Search for the cell housing the specified text and yield its (X, Y) center coordinate. 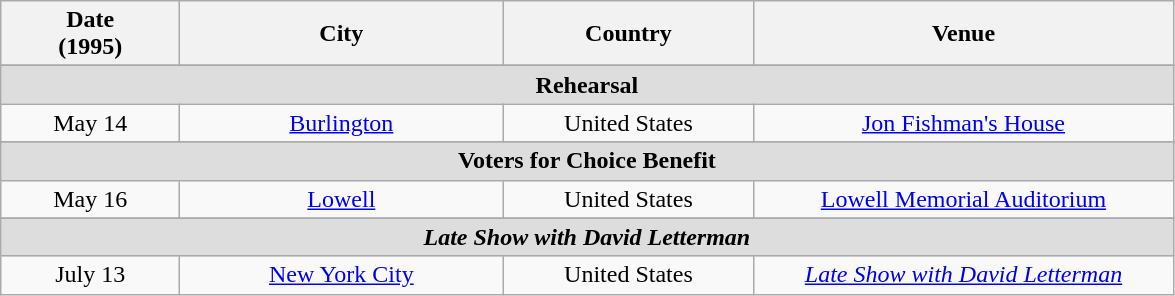
Date(1995) (90, 34)
July 13 (90, 275)
City (342, 34)
Country (628, 34)
Burlington (342, 123)
Lowell (342, 199)
Lowell Memorial Auditorium (964, 199)
Voters for Choice Benefit (587, 161)
New York City (342, 275)
May 14 (90, 123)
Rehearsal (587, 85)
Jon Fishman's House (964, 123)
May 16 (90, 199)
Venue (964, 34)
